Detect which cell encompasses the target text, then output its (x, y) center coordinate. 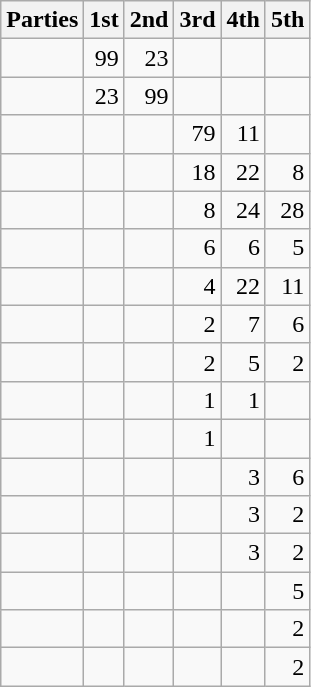
4 (198, 286)
3rd (198, 20)
5th (287, 20)
7 (243, 324)
2nd (149, 20)
28 (287, 210)
79 (198, 134)
4th (243, 20)
1st (104, 20)
Parties (42, 20)
18 (198, 172)
24 (243, 210)
